Identify which cell holds the provided text, then report its (x, y) central coordinate. 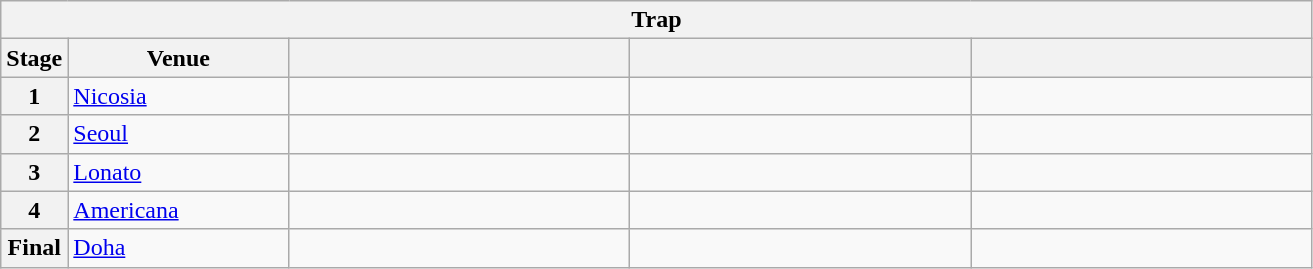
1 (34, 96)
Nicosia (178, 96)
Venue (178, 58)
Americana (178, 210)
3 (34, 172)
Lonato (178, 172)
2 (34, 134)
Trap (656, 20)
4 (34, 210)
Doha (178, 248)
Final (34, 248)
Seoul (178, 134)
Stage (34, 58)
